Scan for the cell matching the given text and deliver its (X, Y) coordinate at center. 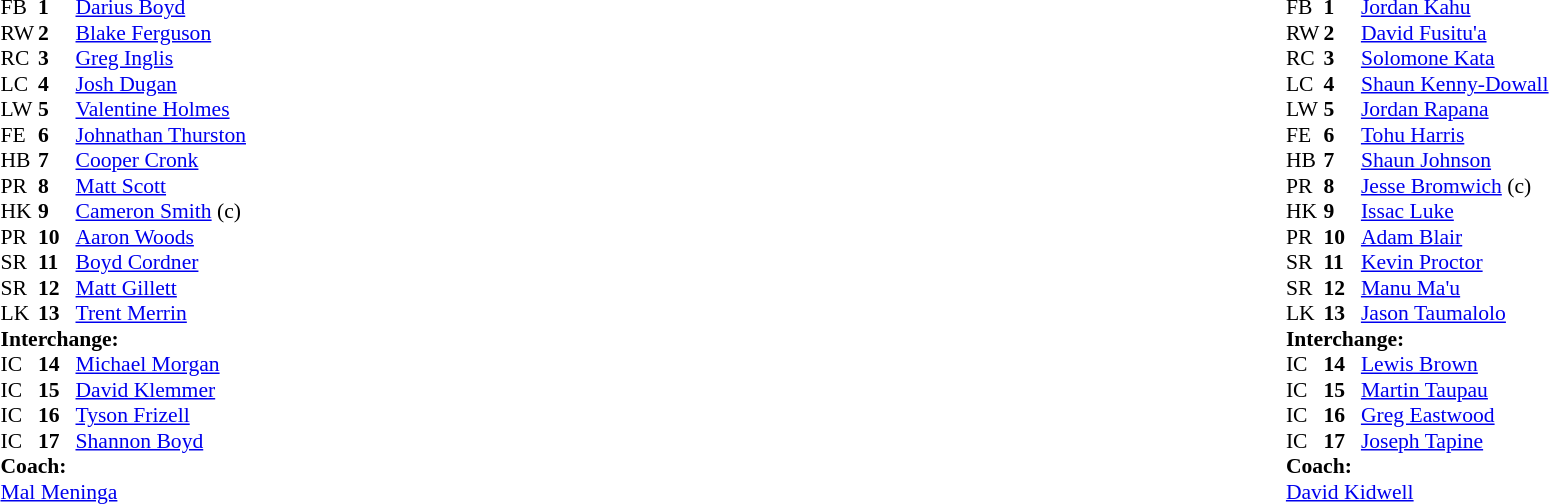
Blake Ferguson (161, 33)
Shaun Johnson (1455, 161)
Tohu Harris (1455, 135)
Michael Morgan (161, 365)
Issac Luke (1455, 211)
Adam Blair (1455, 237)
Matt Scott (161, 186)
Shaun Kenny-Dowall (1455, 84)
Johnathan Thurston (161, 135)
Aaron Woods (161, 237)
Matt Gillett (161, 288)
Cameron Smith (c) (161, 211)
Jordan Rapana (1455, 109)
Kevin Proctor (1455, 263)
Valentine Holmes (161, 109)
Solomone Kata (1455, 59)
Lewis Brown (1455, 365)
Greg Eastwood (1455, 415)
David Klemmer (161, 390)
Jesse Bromwich (c) (1455, 186)
Martin Taupau (1455, 390)
Jason Taumalolo (1455, 313)
Joseph Tapine (1455, 441)
Manu Ma'u (1455, 288)
Josh Dugan (161, 84)
Trent Merrin (161, 313)
Shannon Boyd (161, 441)
Tyson Frizell (161, 415)
Cooper Cronk (161, 161)
Greg Inglis (161, 59)
David Fusitu'a (1455, 33)
Boyd Cordner (161, 263)
